Return [x, y] of the center of cell containing provided text 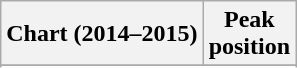
Chart (2014–2015) [102, 34]
Peakposition [249, 34]
